Detect which cell encompasses the target text, then output its [x, y] center coordinate. 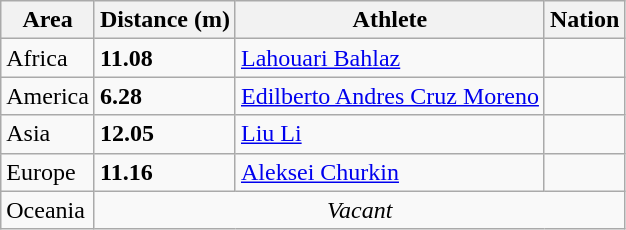
Africa [48, 58]
Asia [48, 134]
Area [48, 20]
11.16 [164, 172]
Distance (m) [164, 20]
Oceania [48, 210]
Athlete [390, 20]
Nation [584, 20]
6.28 [164, 96]
Lahouari Bahlaz [390, 58]
11.08 [164, 58]
Liu Li [390, 134]
Aleksei Churkin [390, 172]
Edilberto Andres Cruz Moreno [390, 96]
Vacant [359, 210]
America [48, 96]
Europe [48, 172]
12.05 [164, 134]
